Extract the (x, y) coordinate from the center of the cell holding the provided text.  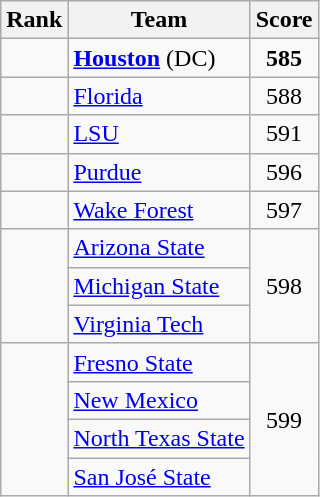
591 (284, 134)
588 (284, 96)
596 (284, 172)
599 (284, 419)
Rank (34, 20)
Houston (DC) (159, 58)
Team (159, 20)
598 (284, 286)
Wake Forest (159, 210)
Fresno State (159, 362)
Arizona State (159, 248)
597 (284, 210)
Michigan State (159, 286)
Florida (159, 96)
Purdue (159, 172)
North Texas State (159, 438)
LSU (159, 134)
585 (284, 58)
New Mexico (159, 400)
Virginia Tech (159, 324)
San José State (159, 477)
Score (284, 20)
